Return the [x, y] coordinate for the center point of the cell that contains the specified text.  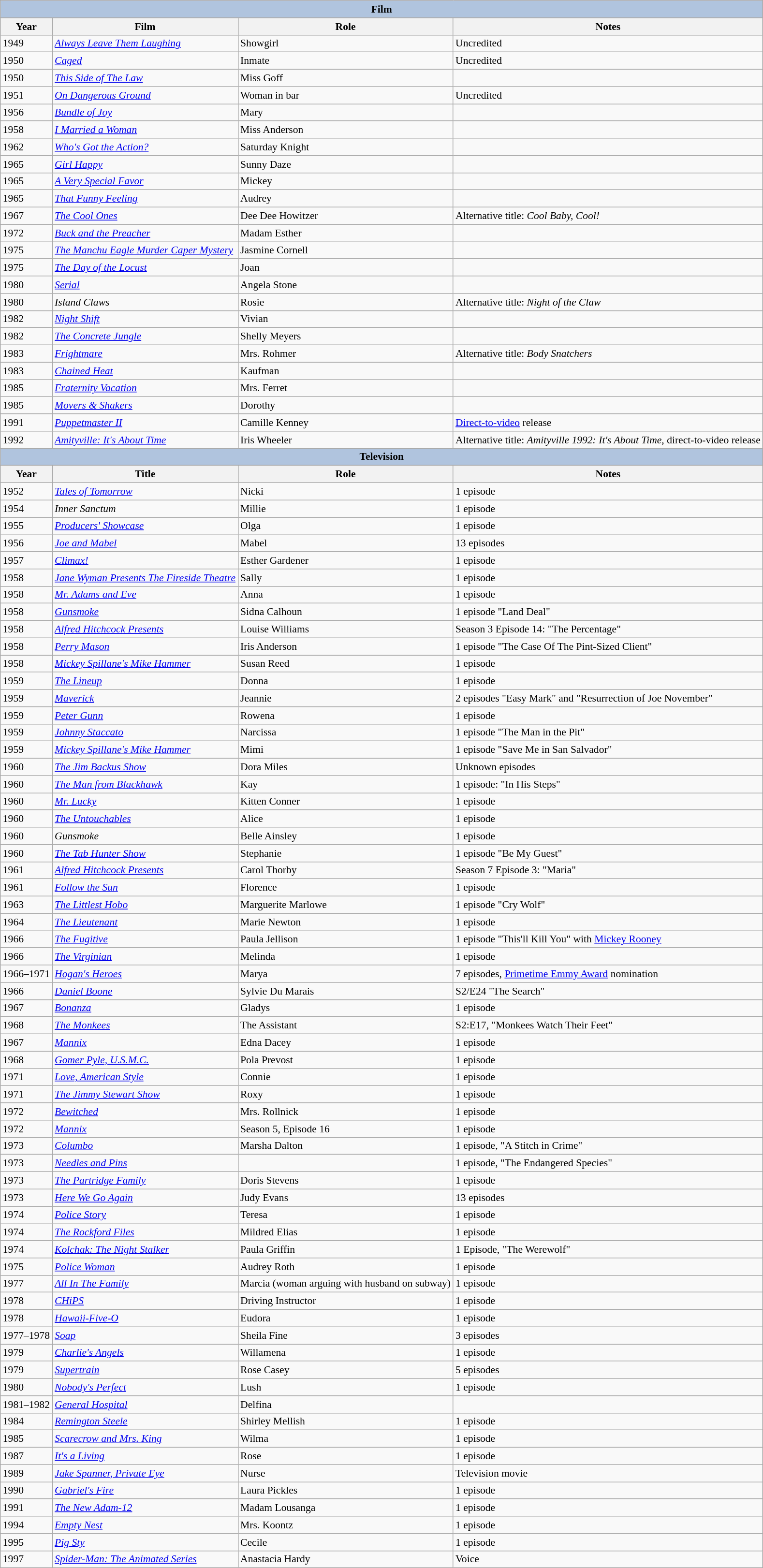
Maverick [145, 698]
1955 [26, 526]
Nobody's Perfect [145, 1387]
Voice [608, 1559]
Sunny Daze [345, 164]
Marya [345, 974]
Mrs. Rollnick [345, 1112]
Puppetmaster II [145, 423]
Laura Pickles [345, 1491]
Kolchak: The Night Stalker [145, 1249]
The Lineup [145, 681]
Buck and the Preacher [145, 233]
1952 [26, 492]
1 episode, "A Stitch in Crime" [608, 1146]
Bundle of Joy [145, 113]
Joe and Mabel [145, 543]
Madam Lousanga [345, 1508]
Lush [345, 1387]
Spider-Man: The Animated Series [145, 1559]
The Littlest Hobo [145, 905]
Mr. Lucky [145, 802]
The Fugitive [145, 939]
1 episode "The Man in the Pit" [608, 733]
Serial [145, 285]
Hogan's Heroes [145, 974]
1989 [26, 1473]
Gomer Pyle, U.S.M.C. [145, 1060]
Television [382, 457]
Iris Anderson [345, 646]
1 episode "The Case Of The Pint-Sized Client" [608, 646]
Tales of Tomorrow [145, 492]
Alternative title: Night of the Claw [608, 302]
1995 [26, 1542]
Narcissa [345, 733]
The Man from Blackhawk [145, 784]
Miss Goff [345, 78]
That Funny Feeling [145, 199]
Mrs. Rohmer [345, 354]
Mary [345, 113]
The Jim Backus Show [145, 767]
Roxy [345, 1095]
Joan [345, 268]
Peter Gunn [145, 716]
Madam Esther [345, 233]
Iris Wheeler [345, 440]
Shirley Mellish [345, 1421]
Audrey [345, 199]
Carol Thorby [345, 870]
Perry Mason [145, 646]
The New Adam-12 [145, 1508]
1992 [26, 440]
Pola Prevost [345, 1060]
Vivian [345, 319]
Mrs. Ferret [345, 388]
Hawaii-Five-O [145, 1319]
1987 [26, 1456]
Here We Go Again [145, 1198]
Empty Nest [145, 1525]
Gladys [345, 1008]
1 episode "Be My Guest" [608, 853]
Mickey [345, 181]
Dorothy [345, 406]
2 episodes "Easy Mark" and "Resurrection of Joe November" [608, 698]
Gabriel's Fire [145, 1491]
The Rockford Files [145, 1232]
Olga [345, 526]
The Partridge Family [145, 1181]
Anna [345, 595]
1962 [26, 147]
Jane Wyman Presents The Fireside Theatre [145, 578]
Shelly Meyers [345, 337]
Night Shift [145, 319]
Teresa [345, 1215]
1 Episode, "The Werewolf" [608, 1249]
Mrs. Koontz [345, 1525]
Movers & Shakers [145, 406]
Kaufman [345, 371]
On Dangerous Ground [145, 95]
Stephanie [345, 853]
Rose [345, 1456]
Daniel Boone [145, 991]
1981–1982 [26, 1405]
Frightmare [145, 354]
Donna [345, 681]
Kay [345, 784]
Remington Steele [145, 1421]
Nicki [345, 492]
The Manchu Eagle Murder Caper Mystery [145, 250]
The Tab Hunter Show [145, 853]
Marie Newton [345, 922]
S2:E17, "Monkees Watch Their Feet" [608, 1026]
Rowena [345, 716]
Willamena [345, 1353]
Jake Spanner, Private Eye [145, 1473]
Love, American Style [145, 1077]
Eudora [345, 1319]
Louise Williams [345, 630]
Edna Dacey [345, 1043]
Alice [345, 819]
Chained Heat [145, 371]
Soap [145, 1335]
Woman in bar [345, 95]
Audrey Roth [345, 1267]
Season 7 Episode 3: "Maria" [608, 870]
Season 5, Episode 16 [345, 1129]
The Assistant [345, 1026]
1994 [26, 1525]
1963 [26, 905]
Season 3 Episode 14: "The Percentage" [608, 630]
Wilma [345, 1439]
Charlie's Angels [145, 1353]
The Concrete Jungle [145, 337]
1954 [26, 509]
Jeannie [345, 698]
Police Story [145, 1215]
7 episodes, Primetime Emmy Award nomination [608, 974]
Supertrain [145, 1370]
Scarecrow and Mrs. King [145, 1439]
Miss Anderson [345, 130]
Mabel [345, 543]
1 episode "Cry Wolf" [608, 905]
Nurse [345, 1473]
Pig Sty [145, 1542]
The Monkees [145, 1026]
Mimi [345, 750]
Unknown episodes [608, 767]
1990 [26, 1491]
Saturday Knight [345, 147]
Belle Ainsley [345, 836]
General Hospital [145, 1405]
Jasmine Cornell [345, 250]
Who's Got the Action? [145, 147]
1 episode: "In His Steps" [608, 784]
All In The Family [145, 1284]
1 episode "Save Me in San Salvador" [608, 750]
3 episodes [608, 1335]
Alternative title: Amityville 1992: It's About Time, direct-to-video release [608, 440]
Esther Gardener [345, 560]
1977 [26, 1284]
Susan Reed [345, 664]
Dora Miles [345, 767]
Island Claws [145, 302]
S2/E24 "The Search" [608, 991]
The Untouchables [145, 819]
Bewitched [145, 1112]
Police Woman [145, 1267]
Needles and Pins [145, 1163]
Connie [345, 1077]
The Day of the Locust [145, 268]
Amityville: It's About Time [145, 440]
Caged [145, 61]
I Married a Woman [145, 130]
5 episodes [608, 1370]
1 episode "Land Deal" [608, 612]
Producers' Showcase [145, 526]
Driving Instructor [345, 1301]
1977–1978 [26, 1335]
1 episode, "The Endangered Species" [608, 1163]
The Jimmy Stewart Show [145, 1095]
CHiPS [145, 1301]
Follow the Sun [145, 888]
Camille Kenney [345, 423]
Rose Casey [345, 1370]
A Very Special Favor [145, 181]
Dee Dee Howitzer [345, 216]
Johnny Staccato [145, 733]
Marguerite Marlowe [345, 905]
1966–1971 [26, 974]
Kitten Conner [345, 802]
Millie [345, 509]
Television movie [608, 1473]
This Side of The Law [145, 78]
Marcia (woman arguing with husband on subway) [345, 1284]
Mr. Adams and Eve [145, 595]
Showgirl [345, 44]
Inner Sanctum [145, 509]
Columbo [145, 1146]
Fraternity Vacation [145, 388]
1984 [26, 1421]
The Cool Ones [145, 216]
It's a Living [145, 1456]
Delfina [345, 1405]
Cecile [345, 1542]
Alternative title: Body Snatchers [608, 354]
1949 [26, 44]
The Virginian [145, 957]
1964 [26, 922]
Alternative title: Cool Baby, Cool! [608, 216]
Paula Griffin [345, 1249]
Sylvie Du Marais [345, 991]
Florence [345, 888]
Melinda [345, 957]
1957 [26, 560]
Mildred Elias [345, 1232]
Inmate [345, 61]
Direct-to-video release [608, 423]
1 episode "This'll Kill You" with Mickey Rooney [608, 939]
Marsha Dalton [345, 1146]
Paula Jellison [345, 939]
Climax! [145, 560]
Angela Stone [345, 285]
Sally [345, 578]
Sheila Fine [345, 1335]
Doris Stevens [345, 1181]
Rosie [345, 302]
Girl Happy [145, 164]
Title [145, 474]
1997 [26, 1559]
Bonanza [145, 1008]
Judy Evans [345, 1198]
1951 [26, 95]
The Lieutenant [145, 922]
Always Leave Them Laughing [145, 44]
Sidna Calhoun [345, 612]
Anastacia Hardy [345, 1559]
